Find where the given text appears and provide that cell's center as (x, y) coordinate. 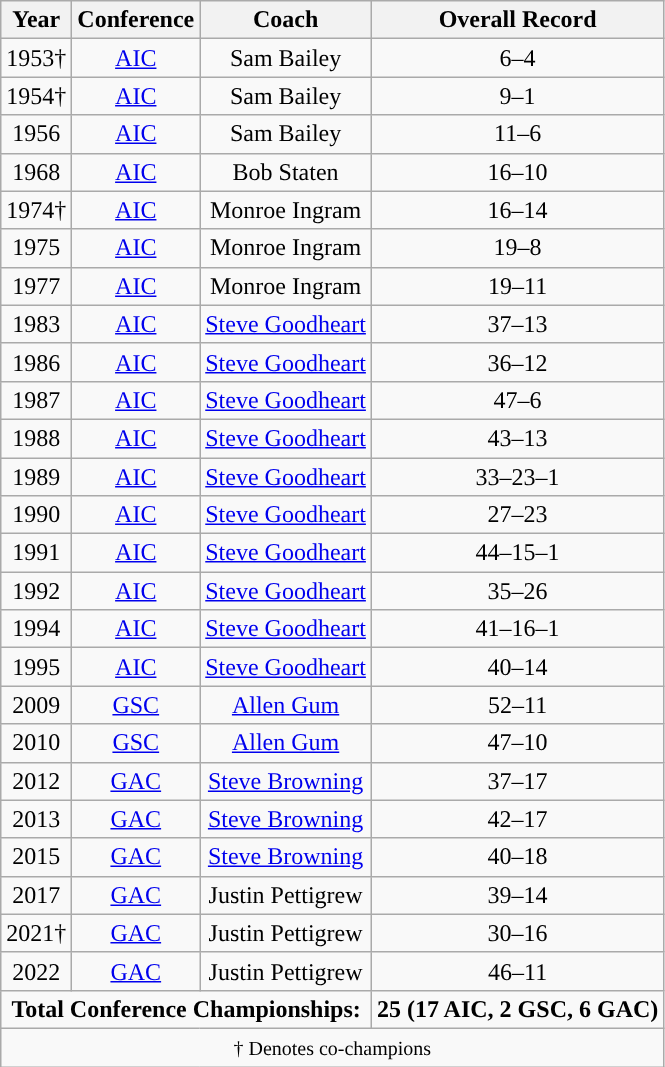
1954† (36, 96)
Year (36, 20)
1975 (36, 248)
1977 (36, 286)
35–26 (517, 591)
9–1 (517, 96)
41–16–1 (517, 629)
25 (17 AIC, 2 GSC, 6 GAC) (517, 1009)
1987 (36, 400)
46–11 (517, 971)
1991 (36, 553)
1986 (36, 362)
2010 (36, 743)
1992 (36, 591)
2015 (36, 857)
19–11 (517, 286)
1983 (36, 324)
6–4 (517, 58)
1968 (36, 172)
1953† (36, 58)
42–17 (517, 819)
39–14 (517, 895)
1994 (36, 629)
36–12 (517, 362)
1956 (36, 134)
16–10 (517, 172)
44–15–1 (517, 553)
1989 (36, 477)
1990 (36, 515)
Total Conference Championships: (186, 1009)
30–16 (517, 933)
2012 (36, 781)
16–14 (517, 210)
43–13 (517, 438)
2009 (36, 705)
47–6 (517, 400)
2013 (36, 819)
1995 (36, 667)
2021† (36, 933)
19–8 (517, 248)
37–17 (517, 781)
2017 (36, 895)
47–10 (517, 743)
33–23–1 (517, 477)
40–18 (517, 857)
1974† (36, 210)
1988 (36, 438)
40–14 (517, 667)
11–6 (517, 134)
27–23 (517, 515)
Bob Staten (286, 172)
Coach (286, 20)
2022 (36, 971)
Overall Record (517, 20)
† Denotes co-champions (332, 1047)
Conference (136, 20)
52–11 (517, 705)
37–13 (517, 324)
